Return the (X, Y) coordinate for the center point of the cell that contains the specified text.  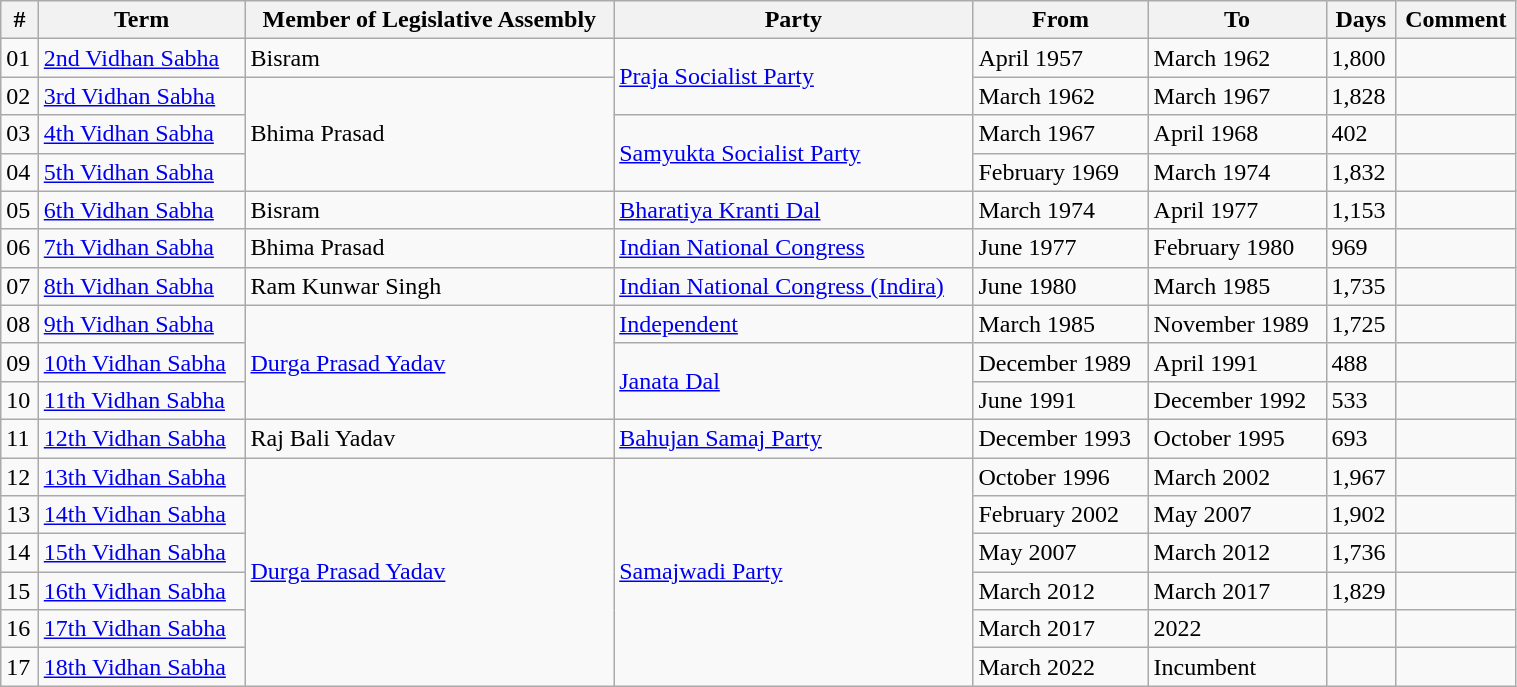
# (20, 20)
4th Vidhan Sabha (142, 134)
402 (1361, 134)
Samajwadi Party (794, 572)
Term (142, 20)
April 1957 (1060, 58)
2022 (1237, 629)
Independent (794, 324)
April 1968 (1237, 134)
June 1991 (1060, 400)
From (1060, 20)
Indian National Congress (Indira) (794, 286)
5th Vidhan Sabha (142, 172)
1,832 (1361, 172)
16 (20, 629)
17 (20, 667)
Praja Socialist Party (794, 77)
2nd Vidhan Sabha (142, 58)
October 1996 (1060, 477)
08 (20, 324)
10th Vidhan Sabha (142, 362)
7th Vidhan Sabha (142, 248)
18th Vidhan Sabha (142, 667)
1,967 (1361, 477)
15th Vidhan Sabha (142, 553)
14 (20, 553)
1,736 (1361, 553)
Bharatiya Kranti Dal (794, 210)
1,829 (1361, 591)
488 (1361, 362)
14th Vidhan Sabha (142, 515)
02 (20, 96)
December 1989 (1060, 362)
March 2002 (1237, 477)
December 1992 (1237, 400)
6th Vidhan Sabha (142, 210)
693 (1361, 438)
March 2022 (1060, 667)
June 1977 (1060, 248)
November 1989 (1237, 324)
February 1980 (1237, 248)
01 (20, 58)
Days (1361, 20)
3rd Vidhan Sabha (142, 96)
12 (20, 477)
04 (20, 172)
9th Vidhan Sabha (142, 324)
07 (20, 286)
1,800 (1361, 58)
Janata Dal (794, 381)
Indian National Congress (794, 248)
June 1980 (1060, 286)
February 1969 (1060, 172)
05 (20, 210)
Member of Legislative Assembly (430, 20)
Party (794, 20)
16th Vidhan Sabha (142, 591)
1,828 (1361, 96)
1,902 (1361, 515)
1,735 (1361, 286)
06 (20, 248)
15 (20, 591)
Samyukta Socialist Party (794, 153)
1,725 (1361, 324)
December 1993 (1060, 438)
Ram Kunwar Singh (430, 286)
533 (1361, 400)
April 1977 (1237, 210)
To (1237, 20)
8th Vidhan Sabha (142, 286)
October 1995 (1237, 438)
11th Vidhan Sabha (142, 400)
13 (20, 515)
Raj Bali Yadav (430, 438)
17th Vidhan Sabha (142, 629)
Bahujan Samaj Party (794, 438)
1,153 (1361, 210)
969 (1361, 248)
11 (20, 438)
09 (20, 362)
12th Vidhan Sabha (142, 438)
Comment (1456, 20)
February 2002 (1060, 515)
10 (20, 400)
13th Vidhan Sabha (142, 477)
April 1991 (1237, 362)
Incumbent (1237, 667)
03 (20, 134)
